Determine the (x, y) coordinate at the center of the cell enclosing the given text.  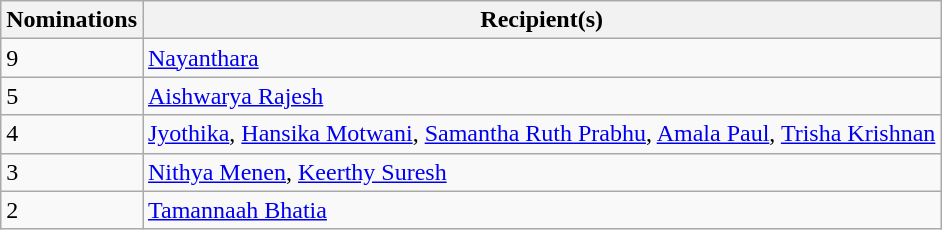
Jyothika, Hansika Motwani, Samantha Ruth Prabhu, Amala Paul, Trisha Krishnan (541, 134)
Recipient(s) (541, 20)
3 (72, 172)
Nominations (72, 20)
2 (72, 210)
Nayanthara (541, 58)
Nithya Menen, Keerthy Suresh (541, 172)
Aishwarya Rajesh (541, 96)
4 (72, 134)
9 (72, 58)
Tamannaah Bhatia (541, 210)
5 (72, 96)
